Locate the cell with the specified text and output its (X, Y) center coordinate. 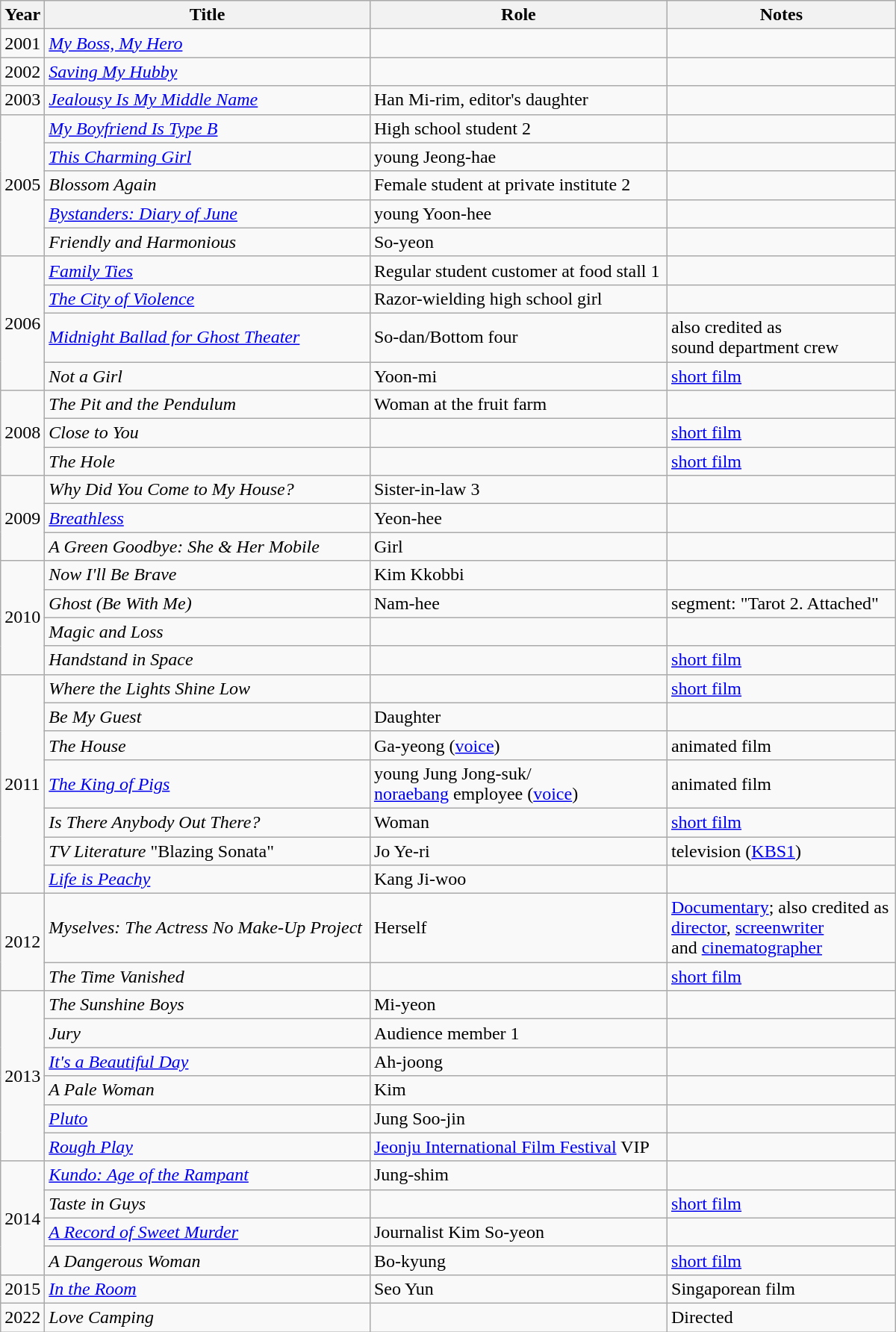
The House (208, 745)
Be My Guest (208, 717)
Bo-kyung (518, 1260)
Family Ties (208, 270)
Handstand in Space (208, 660)
Blossom Again (208, 185)
2013 (22, 1076)
2010 (22, 617)
Saving My Hubby (208, 72)
Directed (782, 1317)
Han Mi-rim, editor's daughter (518, 100)
Seo Yun (518, 1289)
2014 (22, 1218)
2001 (22, 43)
Jung-shim (518, 1175)
Journalist Kim So-yeon (518, 1232)
Daughter (518, 717)
Close to You (208, 433)
Breathless (208, 518)
2012 (22, 942)
Documentary; also credited as director, screenwriter and cinematographer (782, 928)
2002 (22, 72)
2015 (22, 1289)
also credited as sound department crew (782, 337)
The King of Pigs (208, 784)
young Jeong-hae (518, 157)
This Charming Girl (208, 157)
Woman at the fruit farm (518, 405)
Kang Ji-woo (518, 880)
The Time Vanished (208, 977)
Singaporean film (782, 1289)
Title (208, 15)
The Sunshine Boys (208, 1005)
television (KBS1) (782, 850)
2022 (22, 1317)
2008 (22, 433)
Is There Anybody Out There? (208, 822)
Magic and Loss (208, 632)
Where the Lights Shine Low (208, 688)
Bystanders: Diary of June (208, 214)
Ghost (Be With Me) (208, 603)
Pluto (208, 1118)
Not a Girl (208, 376)
Role (518, 15)
Jung Soo-jin (518, 1118)
Kundo: Age of the Rampant (208, 1175)
The City of Violence (208, 299)
My Boyfriend Is Type B (208, 128)
Ah-joong (518, 1062)
Jealousy Is My Middle Name (208, 100)
Why Did You Come to My House? (208, 490)
Razor-wielding high school girl (518, 299)
Kim Kkobbi (518, 575)
Sister-in-law 3 (518, 490)
Midnight Ballad for Ghost Theater (208, 337)
Audience member 1 (518, 1033)
2009 (22, 518)
Kim (518, 1090)
So-dan/Bottom four (518, 337)
Myselves: The Actress No Make-Up Project (208, 928)
Jeonju International Film Festival VIP (518, 1147)
A Pale Woman (208, 1090)
So-yeon (518, 242)
A Dangerous Woman (208, 1260)
In the Room (208, 1289)
Herself (518, 928)
Notes (782, 15)
2006 (22, 323)
Female student at private institute 2 (518, 185)
Woman (518, 822)
2003 (22, 100)
Year (22, 15)
segment: "Tarot 2. Attached" (782, 603)
High school student 2 (518, 128)
Jo Ye-ri (518, 850)
Yoon-mi (518, 376)
It's a Beautiful Day (208, 1062)
Nam-hee (518, 603)
Now I'll Be Brave (208, 575)
A Green Goodbye: She & Her Mobile (208, 547)
Girl (518, 547)
The Hole (208, 461)
Love Camping (208, 1317)
Yeon-hee (518, 518)
My Boss, My Hero (208, 43)
Rough Play (208, 1147)
The Pit and the Pendulum (208, 405)
A Record of Sweet Murder (208, 1232)
Taste in Guys (208, 1204)
Ga-yeong (voice) (518, 745)
Regular student customer at food stall 1 (518, 270)
Friendly and Harmonious (208, 242)
TV Literature "Blazing Sonata" (208, 850)
Life is Peachy (208, 880)
2005 (22, 185)
2011 (22, 784)
Mi-yeon (518, 1005)
Jury (208, 1033)
young Yoon-hee (518, 214)
young Jung Jong-suk/ noraebang employee (voice) (518, 784)
